Return the (X, Y) coordinate for the center point of the cell that contains the specified text.  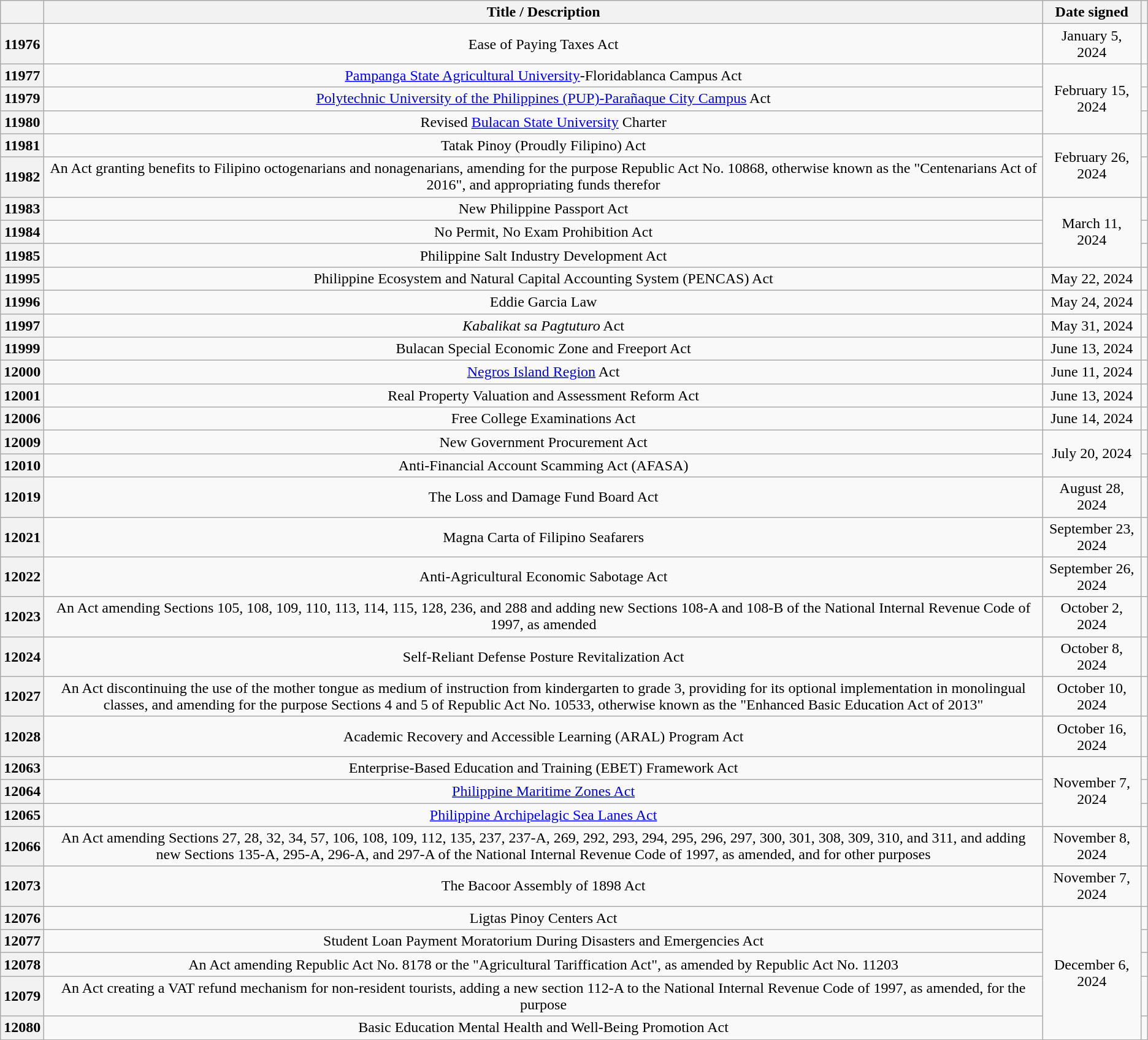
June 11, 2024 (1092, 372)
July 20, 2024 (1092, 454)
August 28, 2024 (1092, 497)
Ease of Paying Taxes Act (543, 44)
October 16, 2024 (1092, 736)
December 6, 2024 (1092, 973)
Academic Recovery and Accessible Learning (ARAL) Program Act (543, 736)
12010 (22, 465)
October 10, 2024 (1092, 697)
Basic Education Mental Health and Well-Being Promotion Act (543, 1028)
12077 (22, 941)
11985 (22, 255)
Self-Reliant Defense Posture Revitalization Act (543, 656)
Eddie Garcia Law (543, 302)
12065 (22, 815)
New Government Procurement Act (543, 442)
Philippine Archipelagic Sea Lanes Act (543, 815)
12028 (22, 736)
May 24, 2024 (1092, 302)
September 23, 2024 (1092, 537)
12009 (22, 442)
January 5, 2024 (1092, 44)
Free College Examinations Act (543, 419)
11983 (22, 208)
Enterprise-Based Education and Training (EBET) Framework Act (543, 768)
The Bacoor Assembly of 1898 Act (543, 887)
11980 (22, 122)
11982 (22, 177)
Anti-Agricultural Economic Sabotage Act (543, 576)
Philippine Ecosystem and Natural Capital Accounting System (PENCAS) Act (543, 278)
12021 (22, 537)
12019 (22, 497)
October 2, 2024 (1092, 617)
11984 (22, 232)
March 11, 2024 (1092, 232)
11999 (22, 349)
11979 (22, 99)
11981 (22, 145)
Philippine Maritime Zones Act (543, 791)
12022 (22, 576)
No Permit, No Exam Prohibition Act (543, 232)
An Act amending Republic Act No. 8178 or the "Agricultural Tariffication Act", as amended by Republic Act No. 11203 (543, 965)
12063 (22, 768)
11997 (22, 326)
October 8, 2024 (1092, 656)
11995 (22, 278)
12080 (22, 1028)
September 26, 2024 (1092, 576)
Bulacan Special Economic Zone and Freeport Act (543, 349)
Revised Bulacan State University Charter (543, 122)
Negros Island Region Act (543, 372)
Kabalikat sa Pagtuturo Act (543, 326)
Date signed (1092, 12)
Title / Description (543, 12)
Polytechnic University of the Philippines (PUP)-Parañaque City Campus Act (543, 99)
Ligtas Pinoy Centers Act (543, 918)
February 26, 2024 (1092, 166)
New Philippine Passport Act (543, 208)
Anti-Financial Account Scamming Act (AFASA) (543, 465)
11977 (22, 75)
12024 (22, 656)
12001 (22, 396)
November 8, 2024 (1092, 846)
12064 (22, 791)
11996 (22, 302)
12006 (22, 419)
February 15, 2024 (1092, 99)
12076 (22, 918)
12079 (22, 996)
May 22, 2024 (1092, 278)
12066 (22, 846)
Tatak Pinoy (Proudly Filipino) Act (543, 145)
12027 (22, 697)
12000 (22, 372)
Student Loan Payment Moratorium During Disasters and Emergencies Act (543, 941)
Philippine Salt Industry Development Act (543, 255)
June 14, 2024 (1092, 419)
Pampanga State Agricultural University-Floridablanca Campus Act (543, 75)
12078 (22, 965)
12073 (22, 887)
The Loss and Damage Fund Board Act (543, 497)
May 31, 2024 (1092, 326)
11976 (22, 44)
Real Property Valuation and Assessment Reform Act (543, 396)
Magna Carta of Filipino Seafarers (543, 537)
12023 (22, 617)
